Capture the cell that displays the provided text and extract its [X, Y] central coordinate. 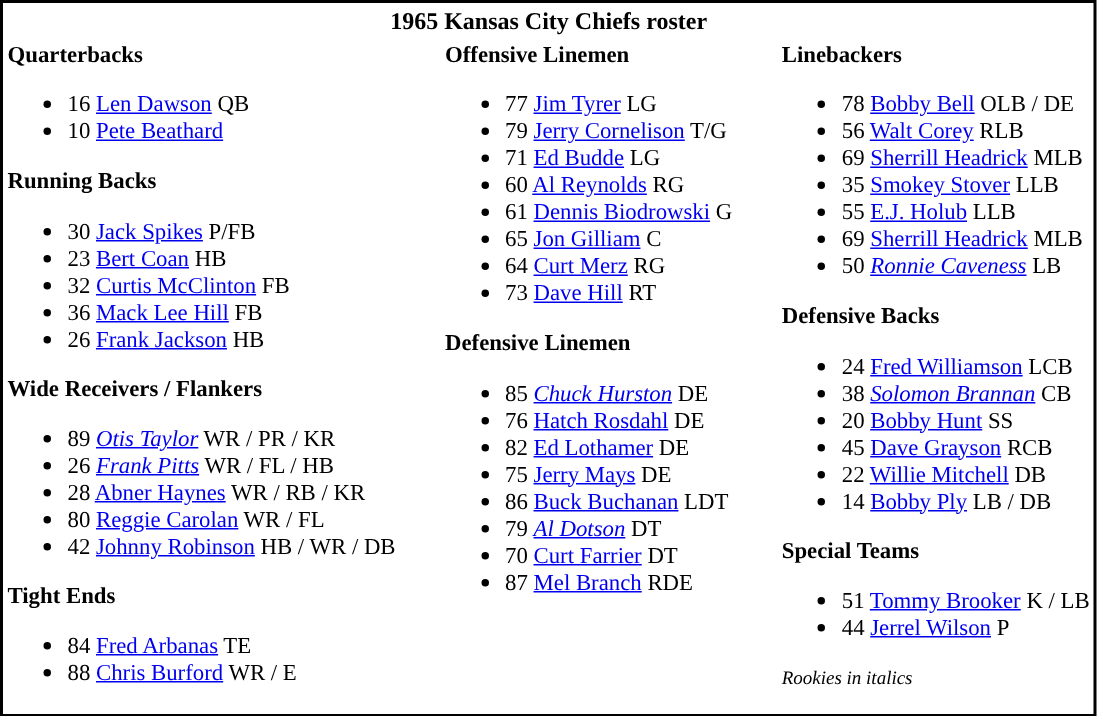
1965 Kansas City Chiefs roster [548, 21]
